Find where the given text appears and provide that cell's center as (x, y) coordinate. 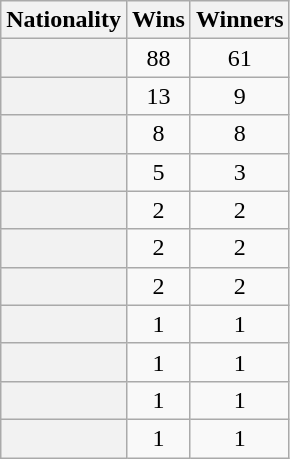
Nationality (64, 20)
61 (240, 58)
Winners (240, 20)
9 (240, 96)
5 (158, 172)
13 (158, 96)
3 (240, 172)
88 (158, 58)
Wins (158, 20)
